Return the [X, Y] coordinate for the center point of the cell that contains the specified text.  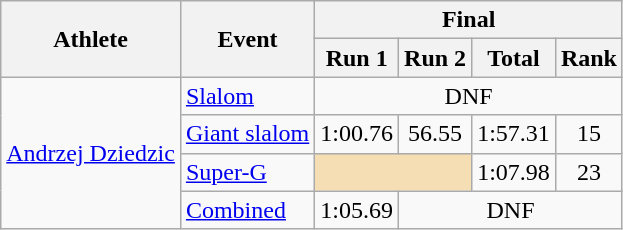
23 [588, 172]
Super-G [247, 172]
Final [469, 20]
1:05.69 [357, 210]
15 [588, 134]
56.55 [436, 134]
1:57.31 [514, 134]
Combined [247, 210]
Giant slalom [247, 134]
Run 1 [357, 58]
Rank [588, 58]
Event [247, 39]
Athlete [91, 39]
1:07.98 [514, 172]
Total [514, 58]
Slalom [247, 96]
Run 2 [436, 58]
Andrzej Dziedzic [91, 153]
1:00.76 [357, 134]
